Find where the given text appears and provide that cell's center as [x, y] coordinate. 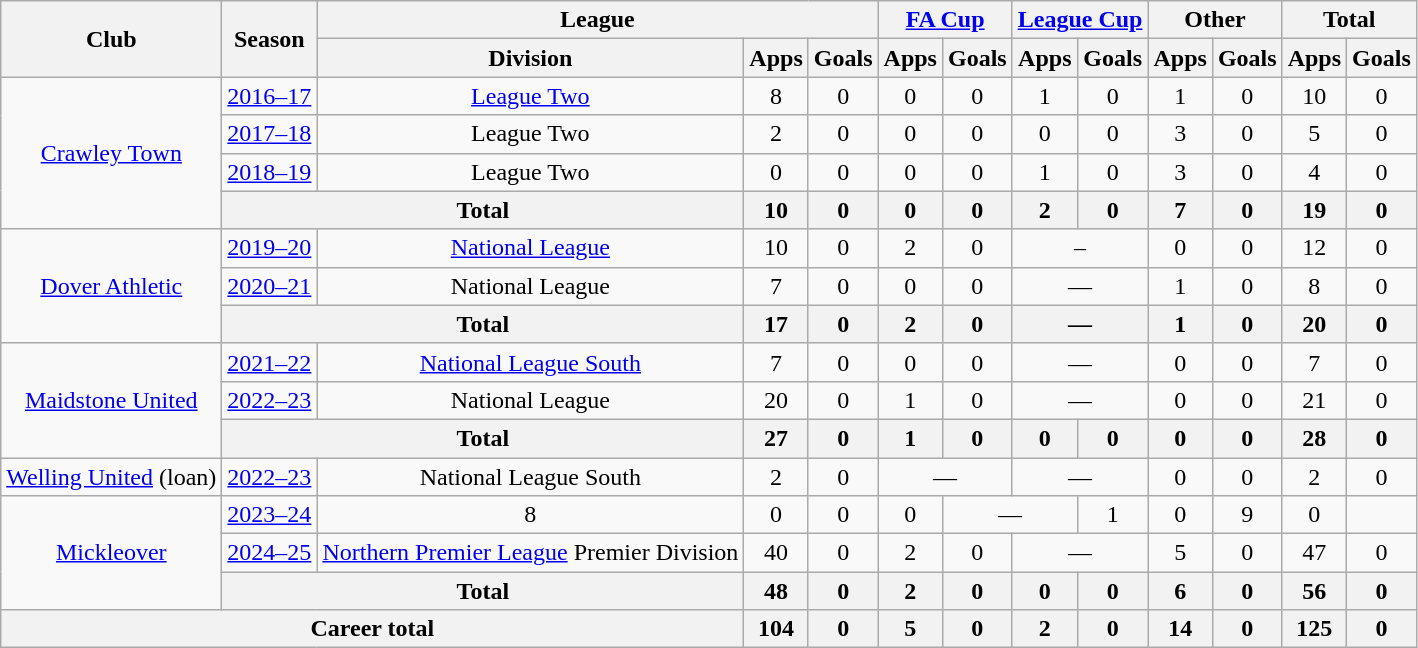
19 [1314, 210]
Other [1215, 20]
12 [1314, 248]
Season [270, 39]
9 [1247, 515]
2023–24 [270, 515]
6 [1180, 591]
47 [1314, 553]
2018–19 [270, 172]
48 [776, 591]
Welling United (loan) [112, 477]
4 [1314, 172]
2017–18 [270, 134]
27 [776, 438]
2019–20 [270, 248]
Maidstone United [112, 400]
2016–17 [270, 96]
28 [1314, 438]
– [1080, 248]
Club [112, 39]
21 [1314, 400]
Northern Premier League Premier Division [530, 553]
104 [776, 629]
2021–22 [270, 362]
17 [776, 324]
Division [530, 58]
Mickleover [112, 553]
Dover Athletic [112, 286]
FA Cup [945, 20]
125 [1314, 629]
2020–21 [270, 286]
40 [776, 553]
League Cup [1080, 20]
Career total [372, 629]
14 [1180, 629]
League [598, 20]
56 [1314, 591]
2024–25 [270, 553]
Crawley Town [112, 153]
